Provide the [x, y] coordinate of the cell's center where the given text is located.  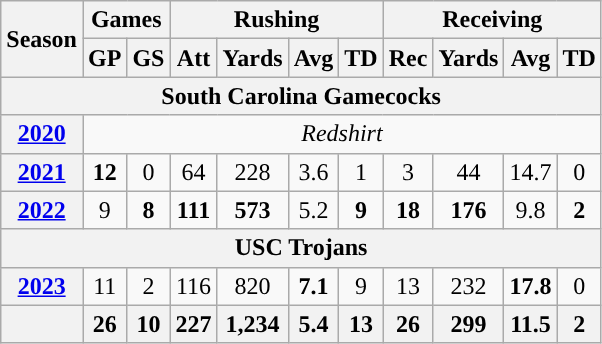
44 [468, 172]
64 [194, 172]
Rec [408, 58]
11 [104, 286]
3 [408, 172]
7.1 [314, 286]
9.8 [530, 210]
Receiving [492, 20]
Games [126, 20]
14.7 [530, 172]
Season [42, 39]
232 [468, 286]
2020 [42, 134]
3.6 [314, 172]
GP [104, 58]
10 [148, 324]
820 [252, 286]
1 [361, 172]
116 [194, 286]
573 [252, 210]
176 [468, 210]
228 [252, 172]
299 [468, 324]
Rushing [276, 20]
2021 [42, 172]
1,234 [252, 324]
8 [148, 210]
227 [194, 324]
5.4 [314, 324]
2023 [42, 286]
Att [194, 58]
111 [194, 210]
Redshirt [342, 134]
17.8 [530, 286]
USC Trojans [302, 248]
5.2 [314, 210]
GS [148, 58]
18 [408, 210]
12 [104, 172]
11.5 [530, 324]
South Carolina Gamecocks [302, 96]
2022 [42, 210]
